Return (X, Y) of the center of cell containing provided text 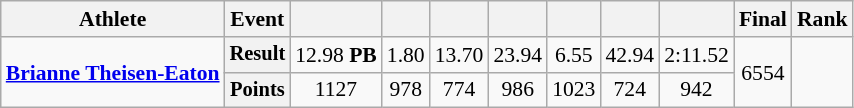
986 (518, 90)
1.80 (406, 55)
23.94 (518, 55)
Result (258, 55)
Athlete (113, 19)
Points (258, 90)
774 (460, 90)
Brianne Theisen-Eaton (113, 72)
724 (630, 90)
978 (406, 90)
Rank (822, 19)
2:11.52 (696, 55)
1127 (336, 90)
1023 (574, 90)
Event (258, 19)
6554 (763, 72)
13.70 (460, 55)
6.55 (574, 55)
942 (696, 90)
12.98 PB (336, 55)
Final (763, 19)
42.94 (630, 55)
